Scan for the cell matching the given text and deliver its (X, Y) coordinate at center. 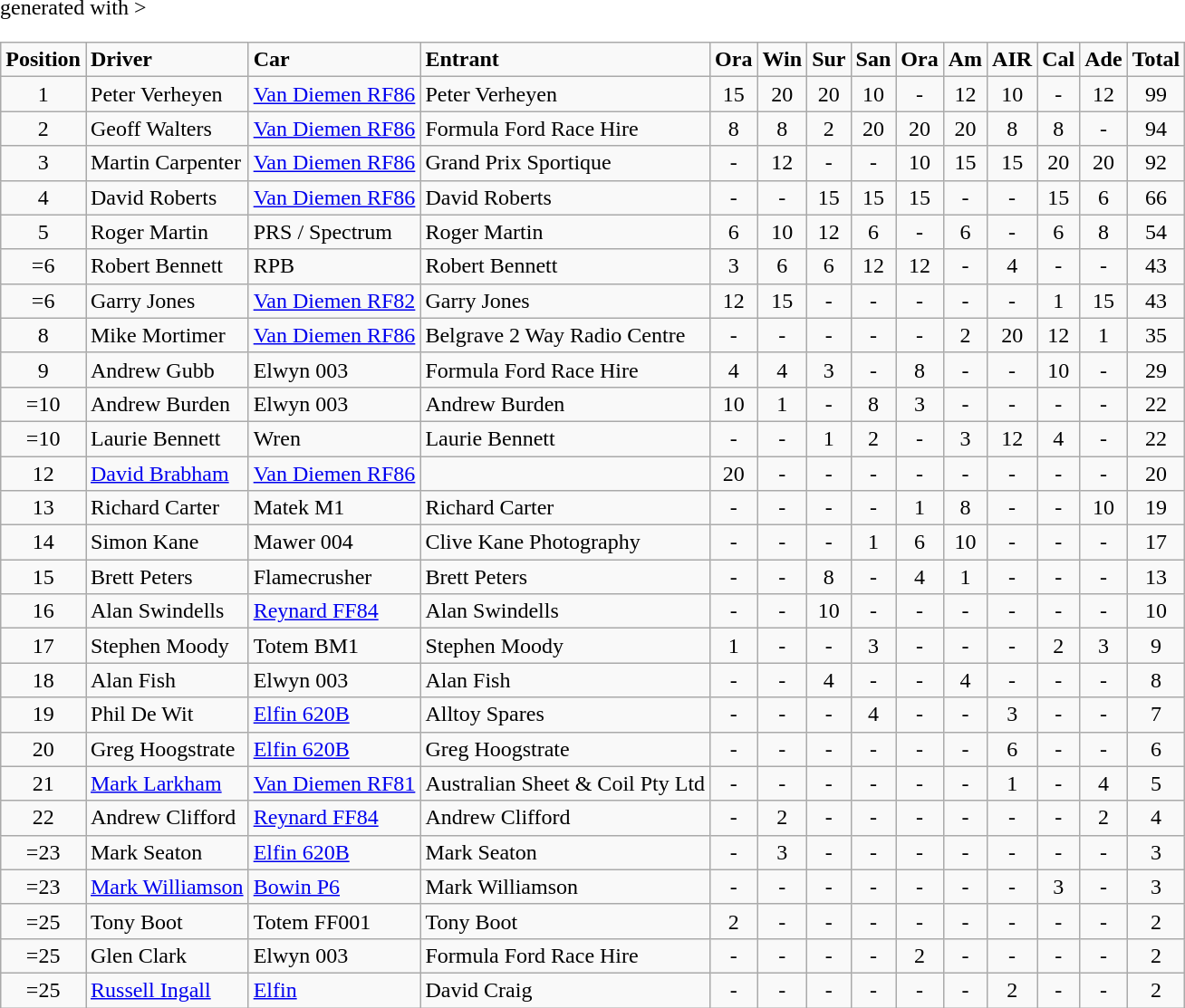
Wren (334, 438)
Australian Sheet & Coil Pty Ltd (565, 783)
Russell Ingall (167, 990)
14 (43, 542)
Clive Kane Photography (565, 542)
Car (334, 60)
David Brabham (167, 474)
Mike Mortimer (167, 335)
Van Diemen RF82 (334, 301)
Bowin P6 (334, 887)
Grand Prix Sportique (565, 163)
29 (1156, 370)
16 (43, 611)
94 (1156, 129)
Mark Larkham (167, 783)
Totem FF001 (334, 921)
Flamecrusher (334, 577)
San (873, 60)
Simon Kane (167, 542)
21 (43, 783)
Glen Clark (167, 955)
Sur (829, 60)
92 (1156, 163)
Matek M1 (334, 508)
Martin Carpenter (167, 163)
Elfin (334, 990)
Driver (167, 60)
Geoff Walters (167, 129)
Position (43, 60)
Total (1156, 60)
AIR (1013, 60)
Win (783, 60)
Phil De Wit (167, 715)
7 (1156, 715)
Ade (1103, 60)
99 (1156, 94)
18 (43, 680)
35 (1156, 335)
Van Diemen RF81 (334, 783)
Totem BM1 (334, 646)
PRS / Spectrum (334, 232)
66 (1156, 197)
Alltoy Spares (565, 715)
Entrant (565, 60)
Mawer 004 (334, 542)
Cal (1058, 60)
David Craig (565, 990)
54 (1156, 232)
RPB (334, 266)
Andrew Gubb (167, 370)
Am (965, 60)
Belgrave 2 Way Radio Centre (565, 335)
